Find where the given text appears and provide that cell's center as [X, Y] coordinate. 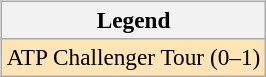
ATP Challenger Tour (0–1) [133, 57]
Legend [133, 20]
